Detect which cell encompasses the target text, then output its [X, Y] center coordinate. 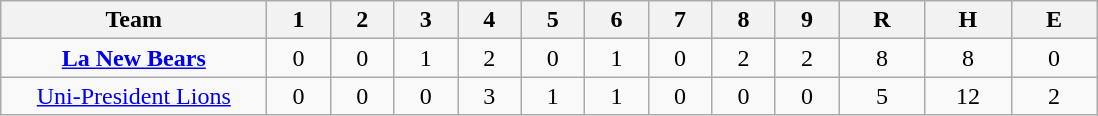
12 [968, 96]
6 [617, 20]
E [1054, 20]
La New Bears [134, 58]
4 [490, 20]
9 [807, 20]
H [968, 20]
7 [680, 20]
Uni-President Lions [134, 96]
Team [134, 20]
R [882, 20]
